Detect which cell encompasses the target text, then output its [X, Y] center coordinate. 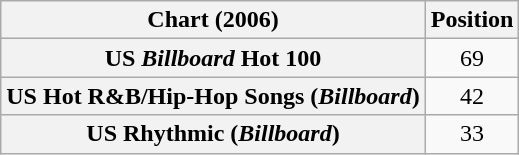
33 [472, 134]
42 [472, 96]
Position [472, 20]
69 [472, 58]
US Rhythmic (Billboard) [213, 134]
Chart (2006) [213, 20]
US Billboard Hot 100 [213, 58]
US Hot R&B/Hip-Hop Songs (Billboard) [213, 96]
